Return the [X, Y] coordinate for the center point of the cell that contains the specified text.  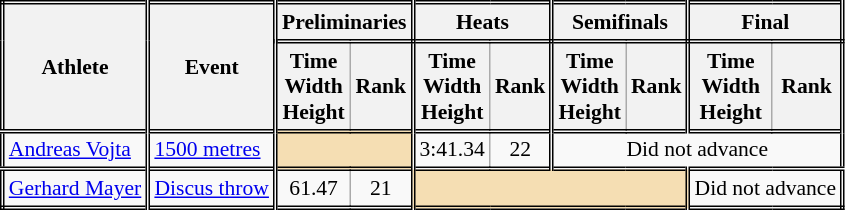
Event [212, 67]
61.47 [314, 190]
1500 metres [212, 150]
21 [382, 190]
22 [521, 150]
3:41.34 [452, 150]
Gerhard Mayer [75, 190]
Heats [482, 22]
Final [766, 22]
Preliminaries [344, 22]
Semifinals [620, 22]
Athlete [75, 67]
Andreas Vojta [75, 150]
Discus throw [212, 190]
